Locate the cell with the specified text and output its (x, y) center coordinate. 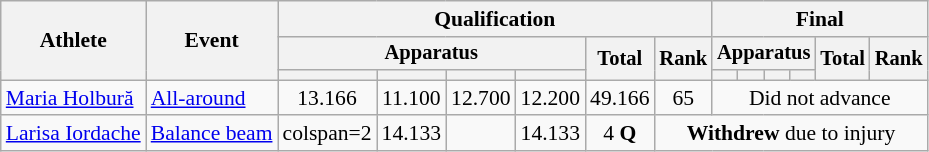
65 (684, 98)
Larisa Iordache (74, 134)
49.166 (620, 98)
Withdrew due to injury (792, 134)
Final (820, 19)
All-around (212, 98)
Event (212, 40)
Balance beam (212, 134)
12.700 (480, 98)
Maria Holbură (74, 98)
12.200 (550, 98)
4 Q (620, 134)
11.100 (412, 98)
Qualification (496, 19)
13.166 (328, 98)
Athlete (74, 40)
colspan=2 (328, 134)
Did not advance (820, 98)
